Search for the cell housing the specified text and yield its [X, Y] center coordinate. 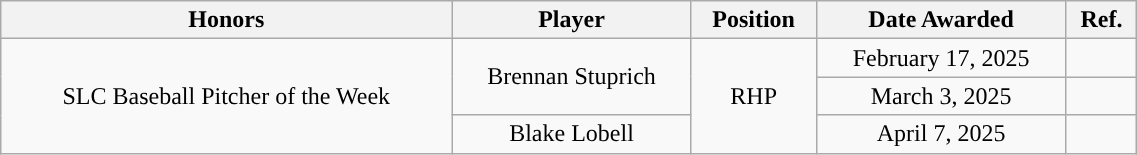
April 7, 2025 [941, 134]
Blake Lobell [572, 134]
February 17, 2025 [941, 58]
Honors [226, 20]
Player [572, 20]
Position [754, 20]
March 3, 2025 [941, 96]
RHP [754, 96]
Ref. [1102, 20]
Date Awarded [941, 20]
SLC Baseball Pitcher of the Week [226, 96]
Brennan Stuprich [572, 77]
